Scan for the cell matching the given text and deliver its [x, y] coordinate at center. 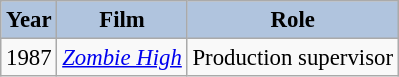
Role [292, 20]
Production supervisor [292, 58]
Film [122, 20]
Year [29, 20]
1987 [29, 58]
Zombie High [122, 58]
